Provide the (x, y) coordinate of the cell's center where the given text is located.  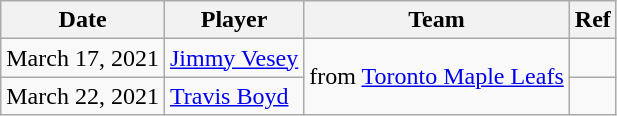
March 22, 2021 (83, 96)
Date (83, 20)
from Toronto Maple Leafs (437, 77)
Travis Boyd (234, 96)
Team (437, 20)
Player (234, 20)
March 17, 2021 (83, 58)
Jimmy Vesey (234, 58)
Ref (592, 20)
